Output the (X, Y) coordinate of the center of the cell containing the given text.  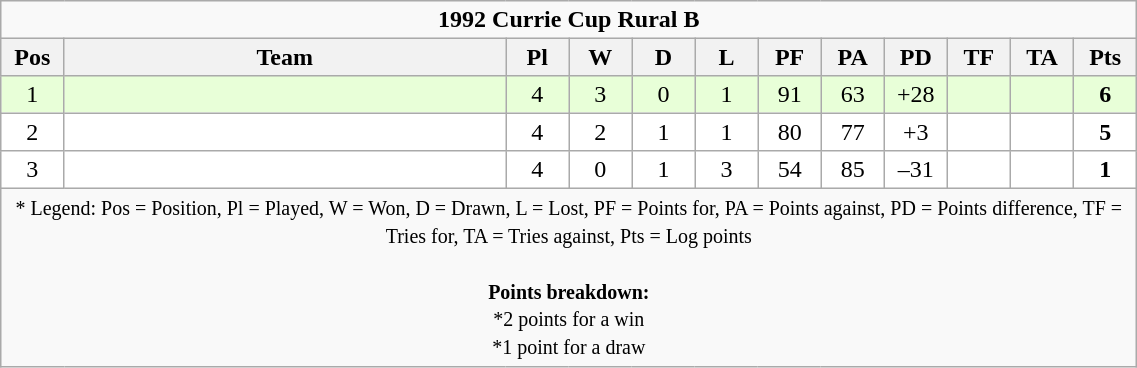
TA (1042, 56)
W (600, 56)
Pos (32, 56)
+3 (916, 132)
+28 (916, 94)
Pl (538, 56)
91 (790, 94)
PD (916, 56)
63 (852, 94)
TF (978, 56)
85 (852, 170)
PF (790, 56)
1992 Currie Cup Rural B (569, 20)
77 (852, 132)
Pts (1106, 56)
6 (1106, 94)
–31 (916, 170)
Team (285, 56)
80 (790, 132)
5 (1106, 132)
L (726, 56)
54 (790, 170)
PA (852, 56)
D (664, 56)
